Identify which cell holds the provided text, then report its (X, Y) central coordinate. 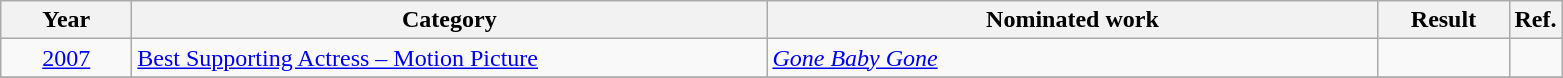
Best Supporting Actress – Motion Picture (450, 58)
Result (1444, 20)
Nominated work (1072, 20)
Category (450, 20)
Gone Baby Gone (1072, 58)
Year (66, 20)
Ref. (1536, 20)
2007 (66, 58)
